Return the (X, Y) coordinate for the center point of the cell that contains the specified text.  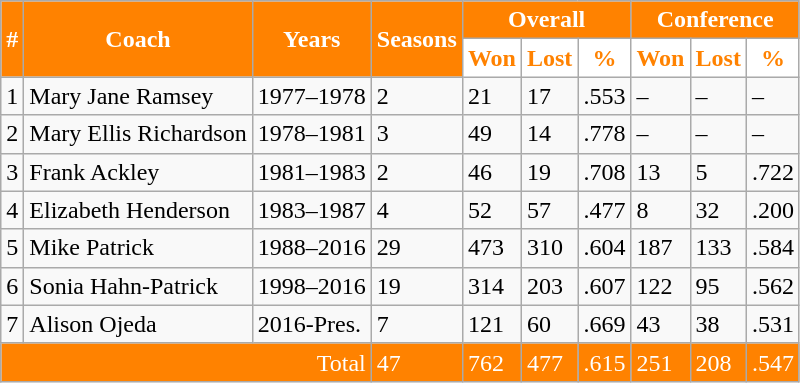
.607 (604, 286)
8 (660, 210)
95 (718, 286)
762 (492, 362)
46 (492, 172)
6 (12, 286)
310 (549, 248)
1998–2016 (312, 286)
.708 (604, 172)
Mary Ellis Richardson (138, 134)
Total (186, 362)
122 (660, 286)
38 (718, 324)
.778 (604, 134)
1983–1987 (312, 210)
473 (492, 248)
Sonia Hahn-Patrick (138, 286)
.722 (772, 172)
.669 (604, 324)
29 (416, 248)
Overall (546, 20)
208 (718, 362)
60 (549, 324)
.562 (772, 286)
Conference (716, 20)
13 (660, 172)
52 (492, 210)
Elizabeth Henderson (138, 210)
# (12, 39)
Mike Patrick (138, 248)
Coach (138, 39)
133 (718, 248)
21 (492, 96)
.547 (772, 362)
477 (549, 362)
Frank Ackley (138, 172)
Years (312, 39)
.477 (604, 210)
14 (549, 134)
203 (549, 286)
314 (492, 286)
47 (416, 362)
17 (549, 96)
2016-Pres. (312, 324)
57 (549, 210)
1977–1978 (312, 96)
49 (492, 134)
.584 (772, 248)
Alison Ojeda (138, 324)
Seasons (416, 39)
1981–1983 (312, 172)
121 (492, 324)
.200 (772, 210)
Mary Jane Ramsey (138, 96)
1978–1981 (312, 134)
.553 (604, 96)
187 (660, 248)
43 (660, 324)
1988–2016 (312, 248)
251 (660, 362)
.531 (772, 324)
1 (12, 96)
32 (718, 210)
.604 (604, 248)
.615 (604, 362)
